From the cell containing the given text, extract its center point as [x, y] coordinate. 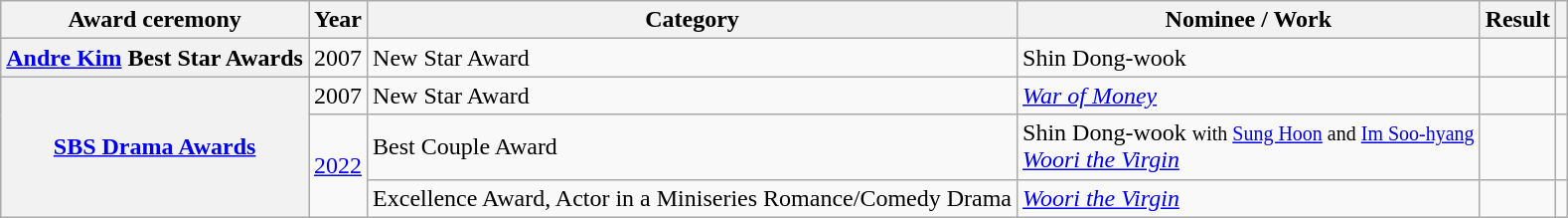
Woori the Virgin [1249, 198]
Year [338, 20]
War of Money [1249, 96]
Result [1517, 20]
Category [693, 20]
Shin Dong-wook with Sung Hoon and Im Soo-hyangWoori the Virgin [1249, 147]
Shin Dong-wook [1249, 58]
Andre Kim Best Star Awards [155, 58]
SBS Drama Awards [155, 147]
Award ceremony [155, 20]
2022 [338, 165]
Nominee / Work [1249, 20]
Best Couple Award [693, 147]
Excellence Award, Actor in a Miniseries Romance/Comedy Drama [693, 198]
